Pinpoint the cell where the given text exists, returning its [X, Y] midpoint coordinate. 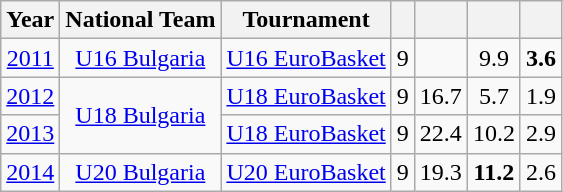
9.9 [494, 58]
2012 [30, 96]
11.2 [494, 172]
U18 Bulgaria [140, 115]
2.6 [540, 172]
5.7 [494, 96]
National Team [140, 20]
U20 Bulgaria [140, 172]
U20 EuroBasket [306, 172]
1.9 [540, 96]
19.3 [440, 172]
U16 EuroBasket [306, 58]
16.7 [440, 96]
10.2 [494, 134]
2.9 [540, 134]
2013 [30, 134]
U16 Bulgaria [140, 58]
22.4 [440, 134]
2014 [30, 172]
Tournament [306, 20]
Year [30, 20]
3.6 [540, 58]
2011 [30, 58]
